For the text-containing cell, return its midpoint in (x, y) coordinate format. 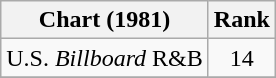
Chart (1981) (105, 20)
14 (242, 58)
Rank (242, 20)
U.S. Billboard R&B (105, 58)
